Return the [x, y] coordinate for the center point of the cell that contains the specified text.  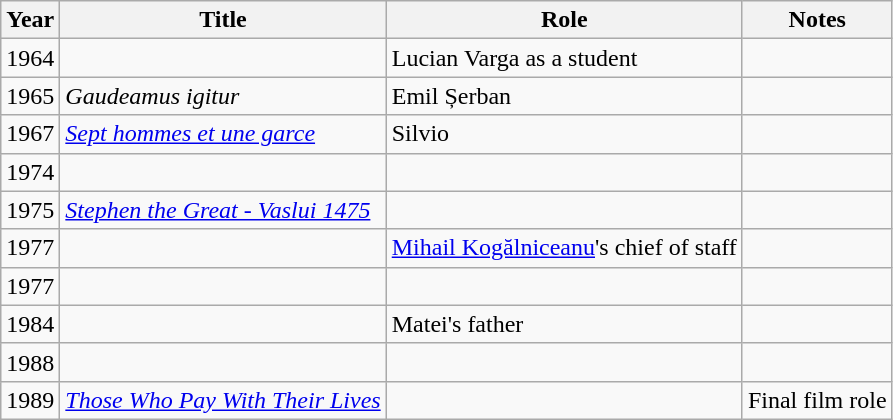
Mihail Kogălniceanu's chief of staff [564, 248]
1988 [30, 362]
Year [30, 20]
Lucian Varga as a student [564, 58]
1989 [30, 400]
Stephen the Great - Vaslui 1475 [223, 210]
1975 [30, 210]
Notes [817, 20]
1974 [30, 172]
1964 [30, 58]
Silvio [564, 134]
Matei's father [564, 324]
1967 [30, 134]
Those Who Pay With Their Lives [223, 400]
1965 [30, 96]
Final film role [817, 400]
Sept hommes et une garce [223, 134]
Title [223, 20]
Gaudeamus igitur [223, 96]
Role [564, 20]
Emil Șerban [564, 96]
1984 [30, 324]
